Capture the cell that displays the provided text and extract its [x, y] central coordinate. 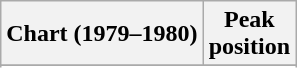
Chart (1979–1980) [102, 34]
Peakposition [249, 34]
